For the text-containing cell, return its midpoint in [X, Y] coordinate format. 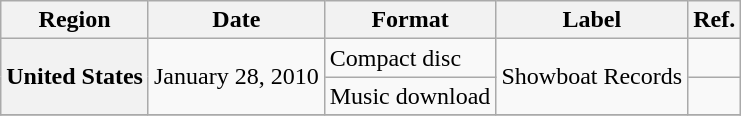
January 28, 2010 [236, 77]
Format [410, 20]
Ref. [714, 20]
United States [75, 77]
Showboat Records [592, 77]
Music download [410, 96]
Compact disc [410, 58]
Date [236, 20]
Region [75, 20]
Label [592, 20]
